Locate the cell with the specified text and output its (x, y) center coordinate. 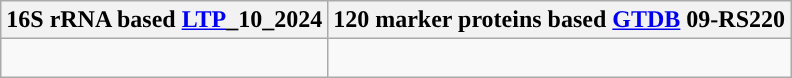
16S rRNA based LTP_10_2024 (164, 20)
120 marker proteins based GTDB 09-RS220 (560, 20)
